Return (x, y) of the center of cell containing provided text 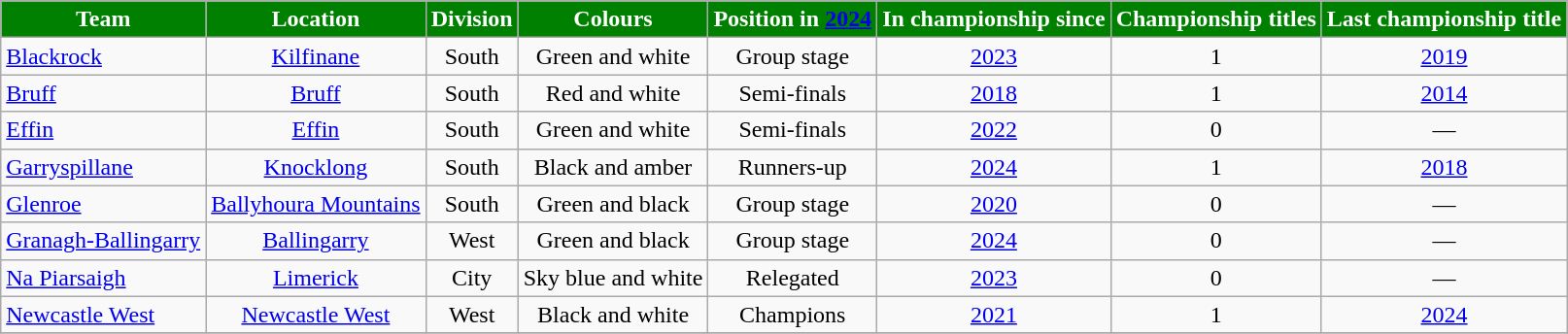
2020 (994, 204)
Ballyhoura Mountains (316, 204)
Red and white (613, 93)
Glenroe (103, 204)
Limerick (316, 278)
Championship titles (1216, 19)
Division (472, 19)
Team (103, 19)
Kilfinane (316, 56)
2014 (1444, 93)
Last championship title (1444, 19)
Relegated (793, 278)
Na Piarsaigh (103, 278)
Black and amber (613, 167)
2021 (994, 315)
Position in 2024 (793, 19)
Knocklong (316, 167)
Sky blue and white (613, 278)
2022 (994, 130)
Black and white (613, 315)
In championship since (994, 19)
Location (316, 19)
Ballingarry (316, 241)
City (472, 278)
Colours (613, 19)
Runners-up (793, 167)
Garryspillane (103, 167)
2019 (1444, 56)
Champions (793, 315)
Blackrock (103, 56)
Granagh-Ballingarry (103, 241)
